For the text-containing cell, return its midpoint in [x, y] coordinate format. 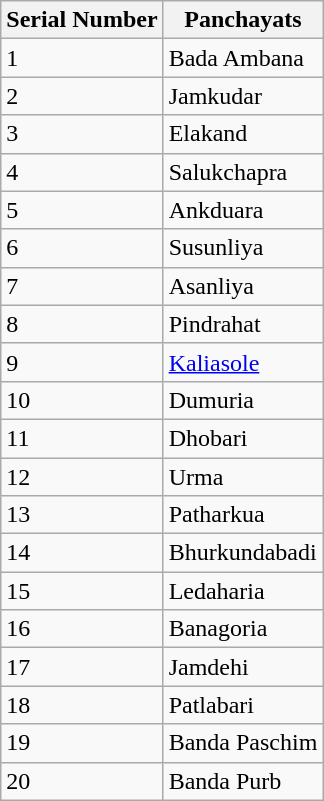
2 [82, 96]
20 [82, 781]
Banda Purb [243, 781]
11 [82, 438]
Dumuria [243, 400]
Kaliasole [243, 362]
Banda Paschim [243, 743]
Dhobari [243, 438]
Panchayats [243, 20]
Serial Number [82, 20]
Asanliya [243, 286]
6 [82, 248]
18 [82, 705]
Jamkudar [243, 96]
Bhurkundabadi [243, 553]
19 [82, 743]
1 [82, 58]
17 [82, 667]
3 [82, 134]
7 [82, 286]
9 [82, 362]
Jamdehi [243, 667]
Bada Ambana [243, 58]
5 [82, 210]
Urma [243, 477]
Salukchapra [243, 172]
Ankduara [243, 210]
13 [82, 515]
16 [82, 629]
12 [82, 477]
Pindrahat [243, 324]
Banagoria [243, 629]
8 [82, 324]
4 [82, 172]
Susunliya [243, 248]
Elakand [243, 134]
15 [82, 591]
Patlabari [243, 705]
Ledaharia [243, 591]
10 [82, 400]
14 [82, 553]
Patharkua [243, 515]
